Provide the [x, y] coordinate of the cell's center where the given text is located.  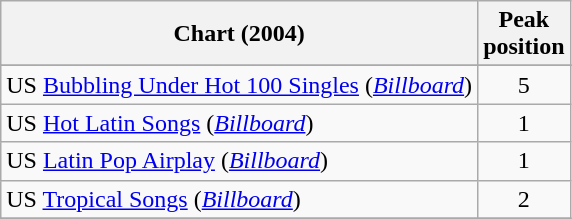
US Bubbling Under Hot 100 Singles (Billboard) [240, 85]
US Tropical Songs (Billboard) [240, 199]
2 [524, 199]
5 [524, 85]
US Hot Latin Songs (Billboard) [240, 123]
US Latin Pop Airplay (Billboard) [240, 161]
Peakposition [524, 34]
Chart (2004) [240, 34]
